Scan for the cell matching the given text and deliver its [x, y] coordinate at center. 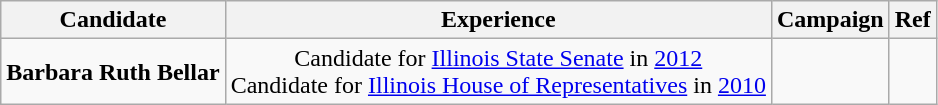
Candidate [113, 20]
Campaign [830, 20]
Candidate for Illinois State Senate in 2012Candidate for Illinois House of Representatives in 2010 [498, 72]
Ref [912, 20]
Experience [498, 20]
Barbara Ruth Bellar [113, 72]
